Determine the (X, Y) coordinate at the center of the cell enclosing the given text.  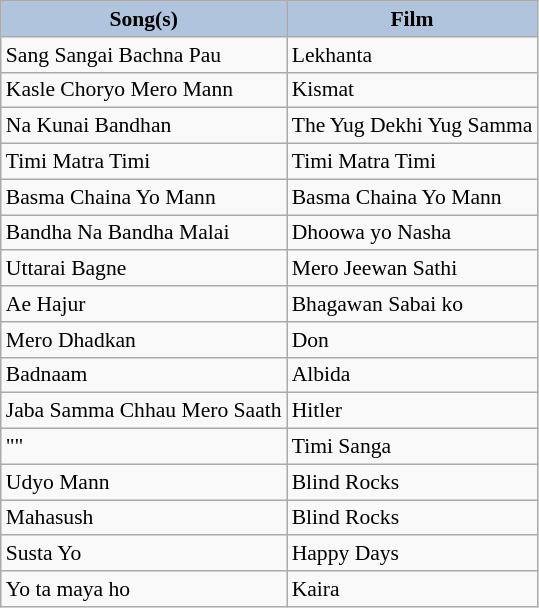
Kaira (412, 589)
Badnaam (144, 375)
Ae Hajur (144, 304)
Bandha Na Bandha Malai (144, 233)
Lekhanta (412, 55)
The Yug Dekhi Yug Samma (412, 126)
Mero Dhadkan (144, 340)
Bhagawan Sabai ko (412, 304)
Mero Jeewan Sathi (412, 269)
"" (144, 447)
Film (412, 19)
Na Kunai Bandhan (144, 126)
Kismat (412, 90)
Timi Sanga (412, 447)
Albida (412, 375)
Don (412, 340)
Song(s) (144, 19)
Dhoowa yo Nasha (412, 233)
Jaba Samma Chhau Mero Saath (144, 411)
Hitler (412, 411)
Uttarai Bagne (144, 269)
Kasle Choryo Mero Mann (144, 90)
Susta Yo (144, 554)
Yo ta maya ho (144, 589)
Mahasush (144, 518)
Sang Sangai Bachna Pau (144, 55)
Happy Days (412, 554)
Udyo Mann (144, 482)
